Extract the [x, y] coordinate from the center of the cell holding the provided text.  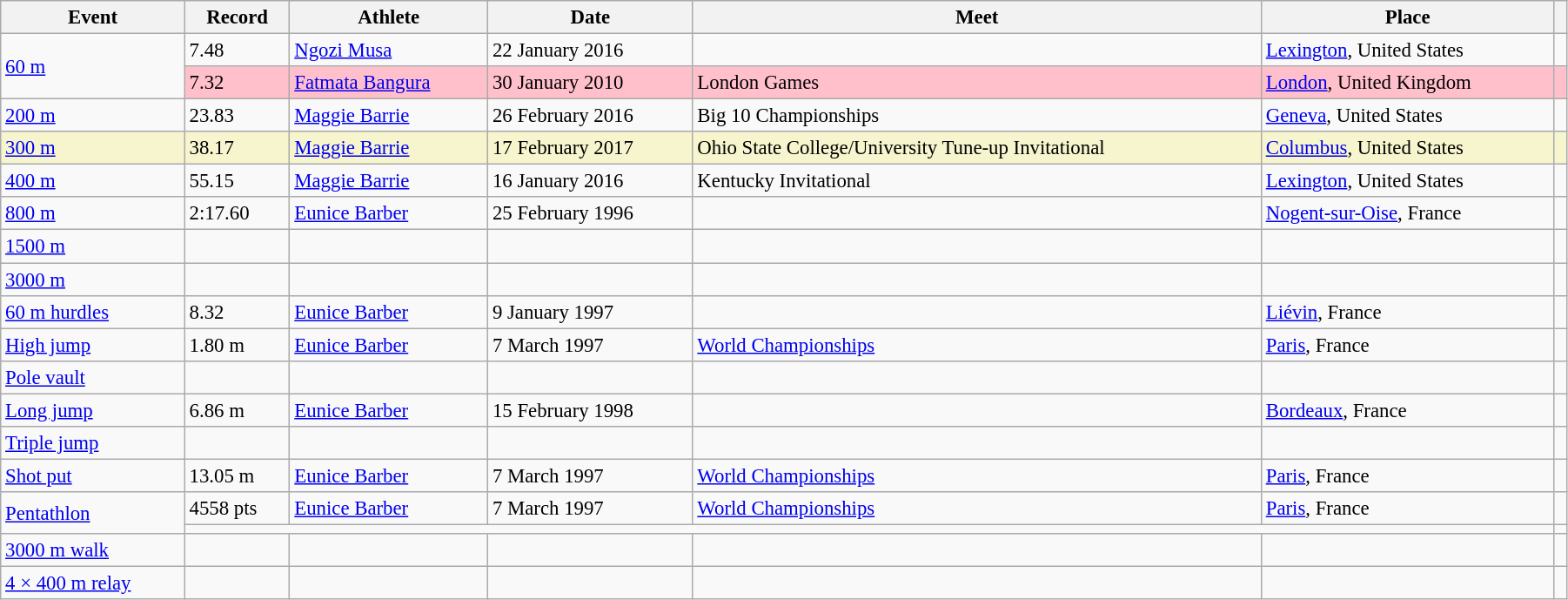
55.15 [237, 181]
22 January 2016 [590, 51]
60 m hurdles [93, 312]
7.48 [237, 51]
Event [93, 17]
London, United Kingdom [1408, 83]
Nogent-sur-Oise, France [1408, 213]
17 February 2017 [590, 148]
1.80 m [237, 345]
800 m [93, 213]
25 February 1996 [590, 213]
Liévin, France [1408, 312]
2:17.60 [237, 213]
Columbus, United States [1408, 148]
Fatmata Bangura [389, 83]
30 January 2010 [590, 83]
300 m [93, 148]
Ohio State College/University Tune-up Invitational [976, 148]
Meet [976, 17]
60 m [93, 66]
High jump [93, 345]
London Games [976, 83]
8.32 [237, 312]
Geneva, United States [1408, 116]
6.86 m [237, 410]
Pentathlon [93, 513]
Pole vault [93, 377]
Kentucky Invitational [976, 181]
3000 m [93, 280]
4 × 400 m relay [93, 583]
Record [237, 17]
9 January 1997 [590, 312]
26 February 2016 [590, 116]
Place [1408, 17]
23.83 [237, 116]
400 m [93, 181]
38.17 [237, 148]
7.32 [237, 83]
13.05 m [237, 475]
4558 pts [237, 509]
200 m [93, 116]
Bordeaux, France [1408, 410]
Athlete [389, 17]
Triple jump [93, 443]
Shot put [93, 475]
3000 m walk [93, 550]
Long jump [93, 410]
Date [590, 17]
15 February 1998 [590, 410]
16 January 2016 [590, 181]
Ngozi Musa [389, 51]
Big 10 Championships [976, 116]
1500 m [93, 246]
